Capture the cell that displays the provided text and extract its [x, y] central coordinate. 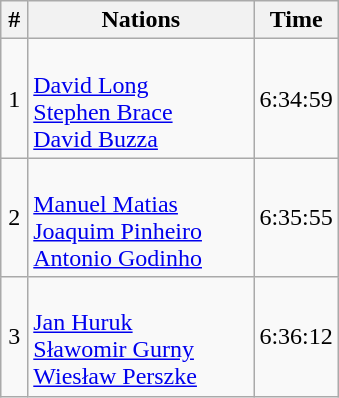
Nations [141, 20]
David LongStephen BraceDavid Buzza [141, 98]
2 [14, 218]
3 [14, 336]
Jan HurukSławomir GurnyWiesław Perszke [141, 336]
1 [14, 98]
6:35:55 [296, 218]
Time [296, 20]
6:34:59 [296, 98]
# [14, 20]
6:36:12 [296, 336]
Manuel MatiasJoaquim PinheiroAntonio Godinho [141, 218]
